Return the [x, y] coordinate for the center point of the cell that contains the specified text.  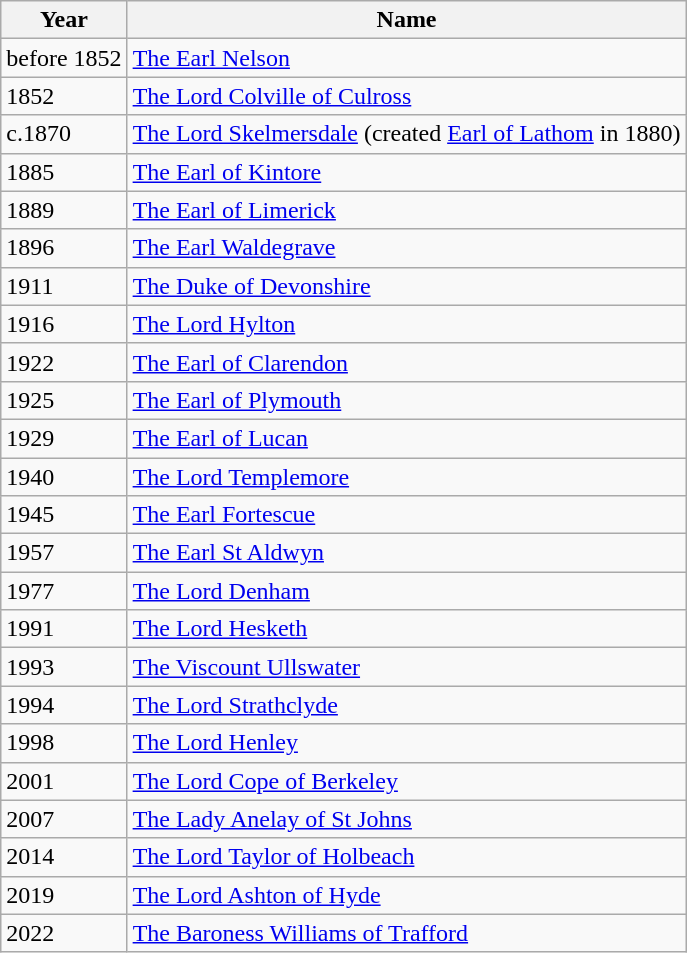
c.1870 [64, 134]
The Earl of Clarendon [406, 362]
2001 [64, 781]
1896 [64, 248]
1994 [64, 705]
2022 [64, 933]
The Lord Colville of Culross [406, 96]
1852 [64, 96]
The Earl of Lucan [406, 438]
The Earl Fortescue [406, 515]
1925 [64, 400]
1977 [64, 591]
1922 [64, 362]
2014 [64, 857]
Name [406, 20]
The Lord Cope of Berkeley [406, 781]
The Earl of Kintore [406, 172]
1993 [64, 667]
The Duke of Devonshire [406, 286]
1998 [64, 743]
The Baroness Williams of Trafford [406, 933]
The Earl St Aldwyn [406, 553]
The Lord Ashton of Hyde [406, 895]
1916 [64, 324]
The Earl Nelson [406, 58]
1945 [64, 515]
2007 [64, 819]
The Earl Waldegrave [406, 248]
The Earl of Plymouth [406, 400]
2019 [64, 895]
The Lord Hesketh [406, 629]
1889 [64, 210]
The Lord Strathclyde [406, 705]
The Lord Taylor of Holbeach [406, 857]
The Lord Hylton [406, 324]
1991 [64, 629]
The Lord Denham [406, 591]
1885 [64, 172]
before 1852 [64, 58]
The Earl of Limerick [406, 210]
The Viscount Ullswater [406, 667]
1911 [64, 286]
1929 [64, 438]
1940 [64, 477]
The Lady Anelay of St Johns [406, 819]
The Lord Skelmersdale (created Earl of Lathom in 1880) [406, 134]
Year [64, 20]
1957 [64, 553]
The Lord Templemore [406, 477]
The Lord Henley [406, 743]
